From the cell containing the given text, extract its center point as (X, Y) coordinate. 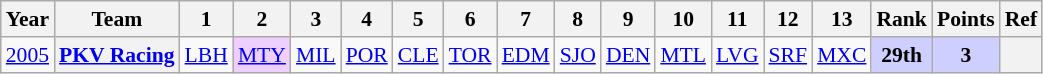
10 (683, 19)
13 (842, 19)
DEN (628, 55)
7 (526, 19)
2005 (28, 55)
8 (578, 19)
MTL (683, 55)
6 (470, 19)
12 (788, 19)
POR (367, 55)
PKV Racing (116, 55)
Year (28, 19)
TOR (470, 55)
9 (628, 19)
1 (206, 19)
Rank (902, 19)
29th (902, 55)
4 (367, 19)
LVG (738, 55)
LBH (206, 55)
MXC (842, 55)
EDM (526, 55)
Ref (1021, 19)
11 (738, 19)
CLE (418, 55)
5 (418, 19)
Team (116, 19)
MIL (316, 55)
SRF (788, 55)
MTY (262, 55)
Points (966, 19)
2 (262, 19)
SJO (578, 55)
